Find where the given text appears and provide that cell's center as [x, y] coordinate. 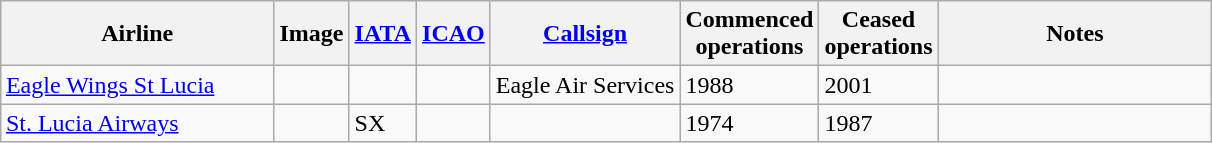
2001 [878, 85]
Ceasedoperations [878, 34]
Eagle Air Services [585, 85]
IATA [383, 34]
Image [312, 34]
Airline [137, 34]
St. Lucia Airways [137, 123]
SX [383, 123]
Eagle Wings St Lucia [137, 85]
Commencedoperations [750, 34]
Callsign [585, 34]
1988 [750, 85]
1974 [750, 123]
ICAO [454, 34]
1987 [878, 123]
Notes [1075, 34]
